Detect which cell encompasses the target text, then output its [X, Y] center coordinate. 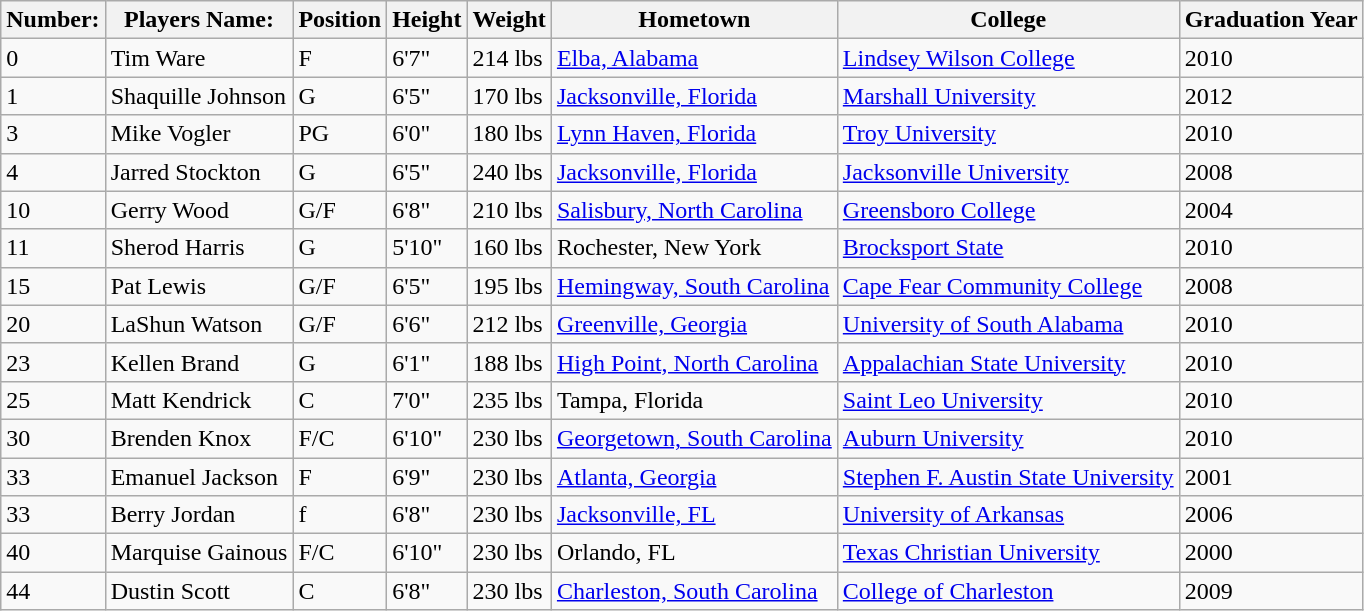
2006 [1271, 515]
4 [53, 172]
Lindsey Wilson College [1008, 58]
Lynn Haven, Florida [694, 134]
6'6" [427, 324]
10 [53, 210]
30 [53, 438]
Number: [53, 20]
Matt Kendrick [199, 400]
Tampa, Florida [694, 400]
Stephen F. Austin State University [1008, 477]
188 lbs [509, 362]
PG [340, 134]
Brenden Knox [199, 438]
240 lbs [509, 172]
LaShun Watson [199, 324]
Sherod Harris [199, 248]
Position [340, 20]
High Point, North Carolina [694, 362]
Mike Vogler [199, 134]
3 [53, 134]
Georgetown, South Carolina [694, 438]
23 [53, 362]
Appalachian State University [1008, 362]
25 [53, 400]
Marshall University [1008, 96]
170 lbs [509, 96]
Shaquille Johnson [199, 96]
Berry Jordan [199, 515]
Jarred Stockton [199, 172]
Dustin Scott [199, 591]
20 [53, 324]
Jacksonville University [1008, 172]
Hometown [694, 20]
Orlando, FL [694, 553]
212 lbs [509, 324]
Auburn University [1008, 438]
40 [53, 553]
160 lbs [509, 248]
Weight [509, 20]
Charleston, South Carolina [694, 591]
11 [53, 248]
6'9" [427, 477]
Emanuel Jackson [199, 477]
195 lbs [509, 286]
College [1008, 20]
Jacksonville, FL [694, 515]
0 [53, 58]
2004 [1271, 210]
Marquise Gainous [199, 553]
210 lbs [509, 210]
Elba, Alabama [694, 58]
6'0" [427, 134]
180 lbs [509, 134]
2009 [1271, 591]
6'7" [427, 58]
Texas Christian University [1008, 553]
15 [53, 286]
Graduation Year [1271, 20]
University of South Alabama [1008, 324]
Height [427, 20]
2001 [1271, 477]
1 [53, 96]
5'10" [427, 248]
235 lbs [509, 400]
Hemingway, South Carolina [694, 286]
44 [53, 591]
Salisbury, North Carolina [694, 210]
214 lbs [509, 58]
6'1" [427, 362]
Tim Ware [199, 58]
2012 [1271, 96]
College of Charleston [1008, 591]
f [340, 515]
Saint Leo University [1008, 400]
Rochester, New York [694, 248]
Pat Lewis [199, 286]
Brocksport State [1008, 248]
7'0" [427, 400]
Kellen Brand [199, 362]
University of Arkansas [1008, 515]
Players Name: [199, 20]
Gerry Wood [199, 210]
Greenville, Georgia [694, 324]
2000 [1271, 553]
Troy University [1008, 134]
Cape Fear Community College [1008, 286]
Atlanta, Georgia [694, 477]
Greensboro College [1008, 210]
